Detect which cell encompasses the target text, then output its (X, Y) center coordinate. 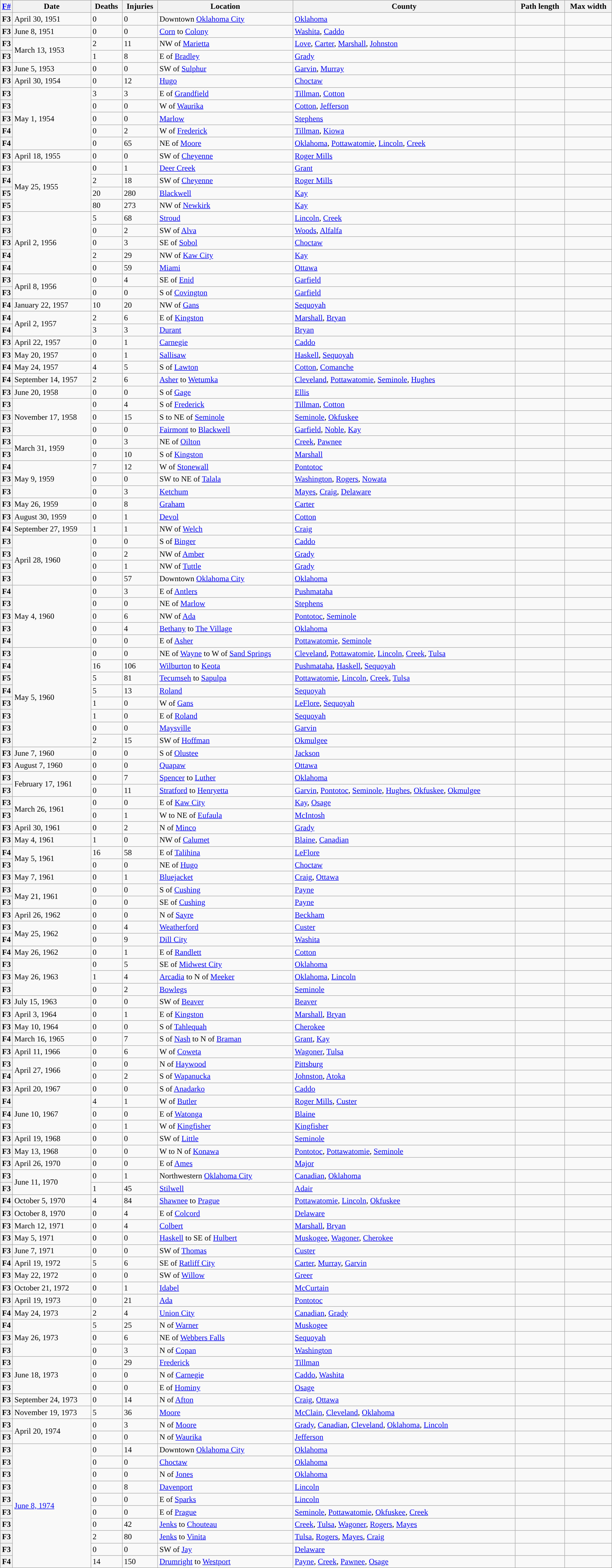
W of Butler (225, 1101)
NW of Kaw City (225, 255)
April 19, 1973 (52, 1300)
SW of Jay (225, 1549)
McCurtain (404, 1288)
May 21, 1961 (52, 896)
NW of Gans (225, 305)
May 5, 1971 (52, 1238)
Spencer to Luther (225, 778)
SW of Beaver (225, 1002)
E of Watonga (225, 1114)
April 18, 1955 (52, 156)
May 1, 1954 (52, 118)
E of Kaw City (225, 803)
Oklahoma, Lincoln (404, 977)
F# (7, 7)
Johnston, Atoka (404, 1076)
April 19, 1972 (52, 1263)
NE of Marlow (225, 604)
W of Coweta (225, 1052)
September 14, 1957 (52, 380)
Cherokee (404, 1027)
May 5, 1960 (52, 697)
October 21, 1972 (52, 1288)
59 (140, 268)
Wilburton to Keota (225, 666)
Idabel (225, 1288)
April 11, 1966 (52, 1052)
June 20, 1958 (52, 392)
Corn to Colony (225, 31)
Blaine, Canadian (404, 840)
S of Wapanucka (225, 1076)
58 (140, 852)
Cotton, Comanche (404, 367)
October 5, 1970 (52, 1201)
W of Gans (225, 703)
Beaver (404, 1002)
Path length (540, 7)
June 18, 1973 (52, 1375)
273 (140, 206)
Max width (588, 7)
E of Bradley (225, 56)
Ketchum (225, 492)
Stratford to Henryetta (225, 790)
Maysville (225, 728)
NW of Marietta (225, 44)
Woods, Alfalfa (404, 230)
Pottawatomie, Lincoln, Creek, Tulsa (404, 678)
February 17, 1961 (52, 784)
280 (140, 193)
S of Cushing (225, 890)
NW of Welch (225, 529)
May 10, 1964 (52, 1027)
Muskogee (404, 1325)
N of Jones (225, 1475)
S of Gage (225, 392)
57 (140, 579)
Caddo, Washita (404, 1375)
Tecumseh to Sapulpa (225, 678)
Bethany to The Village (225, 629)
Tulsa, Rogers, Mayes, Craig (404, 1537)
Garvin (404, 728)
April 30, 1961 (52, 828)
Pittsburg (404, 1064)
S of Nash to N of Braman (225, 1039)
March 12, 1971 (52, 1226)
Dill City (225, 939)
S of Tahlequah (225, 1027)
W of Kingfisher (225, 1126)
Frederick (225, 1363)
June 5, 1953 (52, 69)
SW of Thomas (225, 1251)
NW of Newkirk (225, 206)
W of Waurika (225, 106)
Blackwell (225, 193)
S of Frederick (225, 405)
N of Afton (225, 1400)
NW of Amber (225, 554)
Northwestern Oklahoma City (225, 1176)
June 8, 1951 (52, 31)
November 19, 1973 (52, 1412)
Cotton, Jefferson (404, 106)
Love, Carter, Marshall, Johnston (404, 44)
Cleveland, Pottawatomie, Lincoln, Creek, Tulsa (404, 653)
May 4, 1960 (52, 616)
Devol (225, 516)
W of Stonewall (225, 467)
Payne, Creek, Pawnee, Osage (404, 1562)
Fairmont to Blackwell (225, 430)
NW of Calumet (225, 840)
Garvin, Murray (404, 69)
McIntosh (404, 815)
May 26, 1963 (52, 977)
May 22, 1972 (52, 1275)
N of Sayre (225, 915)
Drumright to Westport (225, 1562)
SE of Cushing (225, 902)
May 4, 1961 (52, 840)
N of Haywood (225, 1064)
68 (140, 218)
W to N of Konawa (225, 1151)
July 15, 1963 (52, 1002)
Davenport (225, 1487)
May 26, 1973 (52, 1338)
Beckham (404, 915)
E of Roland (225, 716)
August 30, 1959 (52, 516)
August 7, 1960 (52, 766)
September 27, 1959 (52, 529)
Seminole, Pottawatomie, Okfuskee, Creek (404, 1512)
Jackson (404, 753)
June 8, 1974 (52, 1506)
September 24, 1973 (52, 1400)
April 26, 1970 (52, 1164)
County (404, 7)
Major (404, 1164)
Kingfisher (404, 1126)
Union City (225, 1313)
March 26, 1961 (52, 809)
April 20, 1967 (52, 1089)
Okmulgee (404, 740)
S of Olustee (225, 753)
SE of Sobol (225, 243)
Bluejacket (225, 877)
Creek, Tulsa, Wagoner, Rogers, Mayes (404, 1524)
81 (140, 678)
Cleveland, Pottawatomie, Seminole, Hughes (404, 380)
Deer Creek (225, 168)
Osage (404, 1388)
March 16, 1965 (52, 1039)
9 (140, 939)
SW of Willow (225, 1275)
E of Hominy (225, 1388)
Weatherford (225, 927)
Washington, Rogers, Nowata (404, 479)
W of Frederick (225, 131)
Graham (225, 504)
Wagoner, Tulsa (404, 1052)
June 7, 1960 (52, 753)
W to NE of Eufaula (225, 815)
May 9, 1959 (52, 479)
June 7, 1971 (52, 1251)
May 5, 1961 (52, 859)
April 28, 1960 (52, 560)
SW of Alva (225, 230)
April 30, 1954 (52, 81)
May 13, 1968 (52, 1151)
S of Binger (225, 541)
Carter, Murray, Garvin (404, 1263)
18 (140, 181)
36 (140, 1412)
E of Ames (225, 1164)
Stroud (225, 218)
E of Prague (225, 1512)
13 (140, 691)
Jenks to Vinita (225, 1537)
SW to NE of Talala (225, 479)
May 26, 1962 (52, 952)
E of Asher (225, 641)
Miami (225, 268)
March 13, 1953 (52, 50)
Bowlegs (225, 989)
21 (140, 1300)
Sallisaw (225, 355)
May 24, 1973 (52, 1313)
106 (140, 666)
Canadian, Oklahoma (404, 1176)
N of Minco (225, 828)
May 25, 1955 (52, 187)
Deaths (107, 7)
April 30, 1951 (52, 19)
Grant, Kay (404, 1039)
Grant (404, 168)
April 2, 1957 (52, 324)
Tillman (404, 1363)
June 10, 1967 (52, 1114)
E of Randlett (225, 952)
Mayes, Craig, Delaware (404, 492)
Jefferson (404, 1437)
Location (225, 7)
October 8, 1970 (52, 1213)
NE of Webbers Falls (225, 1338)
E of Sparks (225, 1499)
Marlow (225, 118)
Carnegie (225, 342)
SE of Midwest City (225, 965)
Quapaw (225, 766)
42 (140, 1524)
January 22, 1957 (52, 305)
E of Antlers (225, 591)
Durant (225, 330)
SW of Sulphur (225, 69)
April 20, 1974 (52, 1431)
Roland (225, 691)
Haskell, Sequoyah (404, 355)
Craig (404, 529)
May 25, 1962 (52, 933)
Adair (404, 1189)
Arcadia to N of Meeker (225, 977)
150 (140, 1562)
Hugo (225, 81)
NW of Tuttle (225, 566)
SE of Ratliff City (225, 1263)
LeFlore, Sequoyah (404, 703)
March 31, 1959 (52, 448)
Pontotoc, Seminole (404, 616)
April 19, 1968 (52, 1138)
25 (140, 1325)
McClain, Cleveland, Oklahoma (404, 1412)
Greer (404, 1275)
April 22, 1957 (52, 342)
Grady, Canadian, Cleveland, Oklahoma, Lincoln (404, 1425)
May 26, 1959 (52, 504)
May 20, 1957 (52, 355)
Pushmataha (404, 591)
Ada (225, 1300)
S of Anadarko (225, 1089)
Blaine (404, 1114)
Canadian, Grady (404, 1313)
Date (52, 7)
Muskogee, Wagoner, Cherokee (404, 1238)
45 (140, 1189)
N of Copan (225, 1350)
N of Waurika (225, 1437)
Injuries (140, 7)
Seminole, Okfuskee (404, 417)
Washita, Caddo (404, 31)
NE of Oilton (225, 442)
NE of Hugo (225, 865)
65 (140, 143)
NE of Wayne to W of Sand Springs (225, 653)
Stilwell (225, 1189)
April 3, 1964 (52, 1014)
Washington (404, 1350)
NE of Moore (225, 143)
E of Grandfield (225, 93)
April 26, 1962 (52, 915)
E of Talihina (225, 852)
S to NE of Seminole (225, 417)
E of Colcord (225, 1213)
Marshall (404, 454)
Kay, Osage (404, 803)
Roger Mills, Custer (404, 1101)
Bryan (404, 330)
Lincoln, Creek (404, 218)
Garvin, Pontotoc, Seminole, Hughes, Okfuskee, Okmulgee (404, 790)
N of Moore (225, 1425)
Colbert (225, 1226)
Jenks to Chouteau (225, 1524)
SW of Hoffman (225, 740)
Creek, Pawnee (404, 442)
May 24, 1957 (52, 367)
Haskell to SE of Hulbert (225, 1238)
November 17, 1958 (52, 417)
Garfield, Noble, Kay (404, 430)
N of Carnegie (225, 1375)
Tillman, Kiowa (404, 131)
N of Warner (225, 1325)
S of Covington (225, 293)
Pushmataha, Haskell, Sequoyah (404, 666)
Pontotoc, Pottawatomie, Seminole (404, 1151)
S of Kingston (225, 454)
Ellis (404, 392)
April 2, 1956 (52, 243)
April 8, 1956 (52, 286)
SE of Enid (225, 280)
Washita (404, 939)
Pottawatomie, Lincoln, Okfuskee (404, 1201)
May 7, 1961 (52, 877)
NW of Ada (225, 616)
Pottawatomie, Seminole (404, 641)
Asher to Wetumka (225, 380)
April 27, 1966 (52, 1070)
Shawnee to Prague (225, 1201)
Carter (404, 504)
LeFlore (404, 852)
S of Lawton (225, 367)
June 11, 1970 (52, 1182)
SW of Little (225, 1138)
Moore (225, 1412)
Oklahoma, Pottawatomie, Lincoln, Creek (404, 143)
84 (140, 1201)
